Return (X, Y) of the center of cell containing provided text 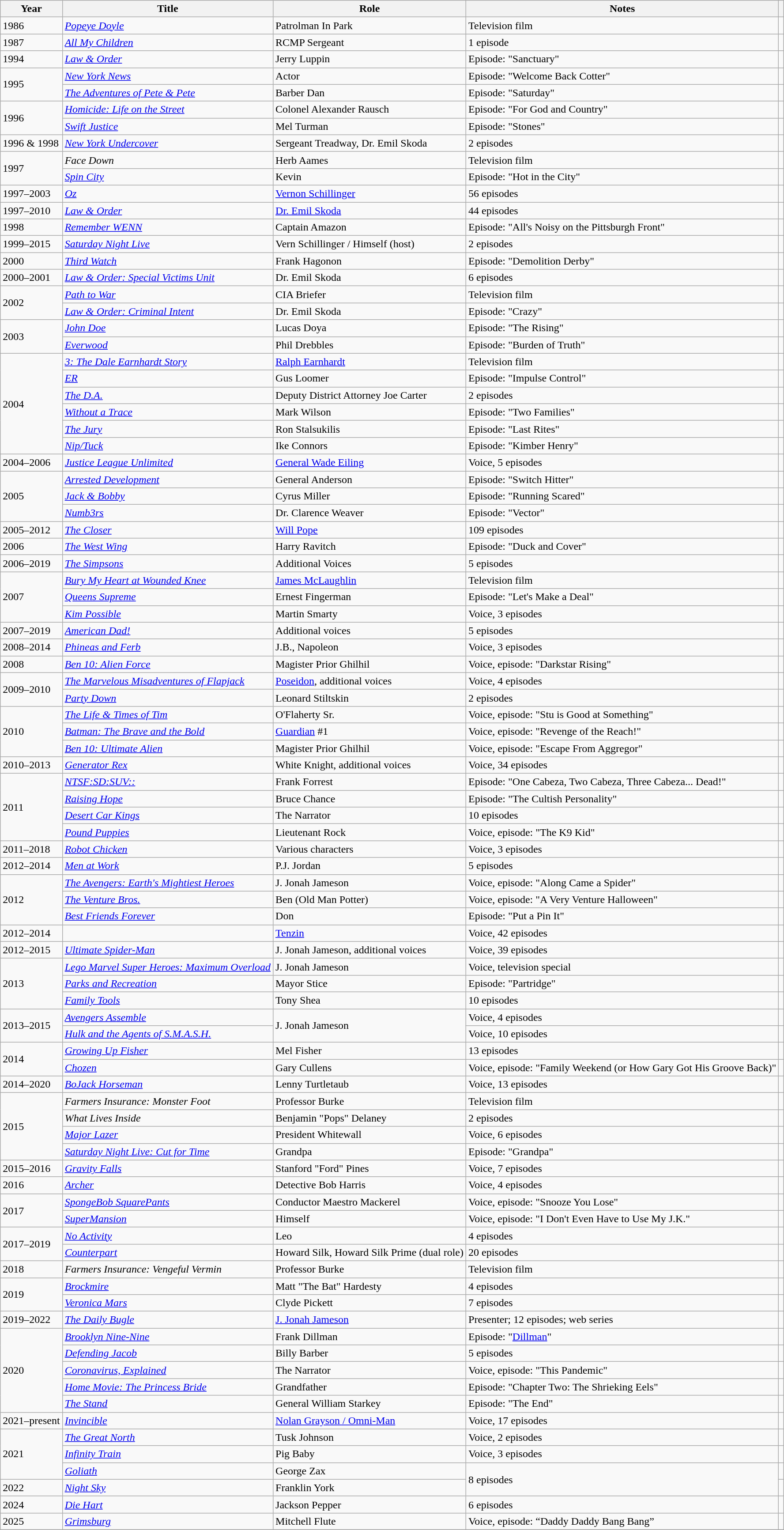
Episode: "Impulse Control" (622, 378)
Law & Order: Special Victims Unit (168, 278)
Die Hart (168, 1504)
Veronica Mars (168, 1303)
Episode: "Crazy" (622, 311)
Home Movie: The Princess Bride (168, 1387)
Voice, 39 episodes (622, 950)
2010 (31, 731)
NTSF:SD:SUV:: (168, 782)
BoJack Horseman (168, 1084)
The Stand (168, 1404)
2006–2019 (31, 563)
Himself (370, 1219)
Stanford "Ford" Pines (370, 1168)
Detective Bob Harris (370, 1185)
2018 (31, 1269)
Presenter; 12 episodes; web series (622, 1320)
Tenzin (370, 933)
Deputy District Attorney Joe Carter (370, 395)
2006 (31, 547)
2019 (31, 1295)
Additional voices (370, 631)
Infinity Train (168, 1454)
Voice, episode: "Revenge of the Reach!" (622, 731)
Vernon Schillinger (370, 193)
Saturday Night Live (168, 244)
Leo (370, 1235)
Queens Supreme (168, 597)
Party Down (168, 698)
2014–2020 (31, 1084)
Avengers Assemble (168, 1017)
Billy Barber (370, 1353)
Farmers Insurance: Monster Foot (168, 1101)
Oz (168, 193)
Episode: "Saturday" (622, 93)
Episode: "Welcome Back Cotter" (622, 76)
2008–2014 (31, 647)
The Daily Bugle (168, 1320)
2002 (31, 303)
Additional Voices (370, 563)
Ben 10: Alien Force (168, 664)
56 episodes (622, 193)
Benjamin "Pops" Delaney (370, 1118)
Barber Dan (370, 93)
Kevin (370, 177)
P.J. Jordan (370, 866)
1996 (31, 118)
Parks and Recreation (168, 983)
Night Sky (168, 1488)
Voice, episode: "Darkstar Rising" (622, 664)
Frank Forrest (370, 782)
8 episodes (622, 1479)
Voice, 2 episodes (622, 1437)
Tony Shea (370, 1000)
Mitchell Flute (370, 1521)
Men at Work (168, 866)
Voice, episode: "Escape From Aggregor" (622, 748)
Pig Baby (370, 1454)
Voice, episode: "This Pandemic" (622, 1370)
2024 (31, 1504)
Brockmire (168, 1286)
Raising Hope (168, 799)
Desert Car Kings (168, 816)
Remember WENN (168, 227)
Don (370, 916)
Leonard Stiltskin (370, 698)
Face Down (168, 160)
J.B., Napoleon (370, 647)
44 episodes (622, 211)
Episode: "The End" (622, 1404)
Hulk and the Agents of S.M.A.S.H. (168, 1034)
Guardian #1 (370, 731)
Voice, episode: "A Very Venture Halloween" (622, 899)
SuperMansion (168, 1219)
2014 (31, 1059)
3: The Dale Earnhardt Story (168, 362)
Archer (168, 1185)
Lenny Turtletaub (370, 1084)
Episode: "Running Scared" (622, 496)
All My Children (168, 42)
Voice, episode: "Stu is Good at Something" (622, 714)
Defending Jacob (168, 1353)
Voice, 42 episodes (622, 933)
Arrested Development (168, 479)
Role (370, 9)
White Knight, additional voices (370, 765)
Voice, episode: “Daddy Daddy Bang Bang” (622, 1521)
Episode: "Put a Pin It" (622, 916)
SpongeBob SquarePants (168, 1202)
Voice, episode: "Along Came a Spider" (622, 883)
What Lives Inside (168, 1118)
Episode: "Duck and Cover" (622, 547)
Best Friends Forever (168, 916)
1994 (31, 59)
Episode: "Chapter Two: The Shrieking Eels" (622, 1387)
Justice League Unlimited (168, 462)
Chozen (168, 1068)
Voice, 13 episodes (622, 1084)
Clyde Pickett (370, 1303)
Voice, television special (622, 967)
Voice, episode: "I Don't Even Have to Use My J.K." (622, 1219)
2009–2010 (31, 689)
Actor (370, 76)
Grandpa (370, 1152)
Episode: "Kimber Henry" (622, 446)
Everwood (168, 345)
Coronavirus, Explained (168, 1370)
Episode: "For God and Country" (622, 110)
Voice, 7 episodes (622, 1168)
Episode: "Let's Make a Deal" (622, 597)
CIA Briefer (370, 295)
Batman: The Brave and the Bold (168, 731)
2016 (31, 1185)
Title (168, 9)
J. Jonah Jameson, additional voices (370, 950)
2021 (31, 1454)
2017–2019 (31, 1244)
2011 (31, 807)
Matt "The Bat" Hardesty (370, 1286)
Grimsburg (168, 1521)
Various characters (370, 849)
Frank Hagonon (370, 261)
Robot Chicken (168, 849)
109 episodes (622, 530)
2010–2013 (31, 765)
2007–2019 (31, 631)
Saturday Night Live: Cut for Time (168, 1152)
Voice, 10 episodes (622, 1034)
2021–present (31, 1420)
General Anderson (370, 479)
2015–2016 (31, 1168)
Cyrus Miller (370, 496)
Growing Up Fisher (168, 1051)
Nip/Tuck (168, 446)
Episode: "Vector" (622, 513)
Jack & Bobby (168, 496)
Howard Silk, Howard Silk Prime (dual role) (370, 1252)
Major Lazer (168, 1135)
Third Watch (168, 261)
Generator Rex (168, 765)
New York Undercover (168, 143)
2005–2012 (31, 530)
2000–2001 (31, 278)
Lego Marvel Super Heroes: Maximum Overload (168, 967)
Year (31, 9)
2025 (31, 1521)
Poseidon, additional voices (370, 681)
1997–2010 (31, 211)
Dr. Clarence Weaver (370, 513)
Episode: "Switch Hitter" (622, 479)
2003 (31, 336)
Lucas Doya (370, 328)
Voice, 6 episodes (622, 1135)
The Closer (168, 530)
Spin City (168, 177)
2004 (31, 404)
The Great North (168, 1437)
2022 (31, 1488)
Notes (622, 9)
John Doe (168, 328)
President Whitewall (370, 1135)
Ralph Earnhardt (370, 362)
Voice, 34 episodes (622, 765)
American Dad! (168, 631)
Episode: "One Cabeza, Two Cabeza, Three Cabeza... Dead!" (622, 782)
Episode: "Last Rites" (622, 429)
The D.A. (168, 395)
RCMP Sergeant (370, 42)
Jerry Luppin (370, 59)
Jackson Pepper (370, 1504)
1999–2015 (31, 244)
2020 (31, 1370)
The Avengers: Earth's Mightiest Heroes (168, 883)
1998 (31, 227)
Voice, 5 episodes (622, 462)
O'Flaherty Sr. (370, 714)
Ernest Fingerman (370, 597)
Mel Turman (370, 126)
Episode: "Stones" (622, 126)
Brooklyn Nine-Nine (168, 1337)
Episode: "All's Noisy on the Pittsburgh Front" (622, 227)
Franklin York (370, 1488)
Episode: "Grandpa" (622, 1152)
Episode: "Sanctuary" (622, 59)
Martin Smarty (370, 614)
2017 (31, 1210)
No Activity (168, 1235)
The West Wing (168, 547)
2011–2018 (31, 849)
Pound Puppies (168, 832)
Episode: "Demolition Derby" (622, 261)
Lieutenant Rock (370, 832)
Bury My Heart at Wounded Knee (168, 580)
Ike Connors (370, 446)
1987 (31, 42)
2000 (31, 261)
Episode: "Two Families" (622, 412)
2004–2006 (31, 462)
Homicide: Life on the Street (168, 110)
Ben (Old Man Potter) (370, 899)
Episode: "The Cultish Personality" (622, 799)
1997 (31, 168)
General Wade Eiling (370, 462)
Nolan Grayson / Omni-Man (370, 1420)
2013 (31, 983)
13 episodes (622, 1051)
Voice, episode: "Snooze You Lose" (622, 1202)
Episode: "Hot in the City" (622, 177)
Ben 10: Ultimate Alien (168, 748)
2008 (31, 664)
Episode: "Partridge" (622, 983)
2015 (31, 1126)
Counterpart (168, 1252)
The Adventures of Pete & Pete (168, 93)
2012–2015 (31, 950)
Captain Amazon (370, 227)
Voice, episode: "Family Weekend (or How Gary Got His Groove Back)" (622, 1068)
Numb3rs (168, 513)
Colonel Alexander Rausch (370, 110)
1997–2003 (31, 193)
ER (168, 378)
20 episodes (622, 1252)
Ultimate Spider-Man (168, 950)
Grandfather (370, 1387)
Tusk Johnson (370, 1437)
Will Pope (370, 530)
1 episode (622, 42)
Bruce Chance (370, 799)
Farmers Insurance: Vengeful Vermin (168, 1269)
2013–2015 (31, 1025)
Frank Dillman (370, 1337)
2019–2022 (31, 1320)
Episode: "Burden of Truth" (622, 345)
Episode: "The Rising" (622, 328)
The Life & Times of Tim (168, 714)
Swift Justice (168, 126)
James McLaughlin (370, 580)
New York News (168, 76)
Invincible (168, 1420)
Voice, 17 episodes (622, 1420)
Vern Schillinger / Himself (host) (370, 244)
The Simpsons (168, 563)
Gus Loomer (370, 378)
Voice, episode: "The K9 Kid" (622, 832)
Mayor Stice (370, 983)
1995 (31, 84)
Family Tools (168, 1000)
Kim Possible (168, 614)
Conductor Maestro Mackerel (370, 1202)
Harry Ravitch (370, 547)
Herb Aames (370, 160)
Goliath (168, 1471)
Gary Cullens (370, 1068)
Phineas and Ferb (168, 647)
Episode: "Dillman" (622, 1337)
Law & Order: Criminal Intent (168, 311)
George Zax (370, 1471)
2012 (31, 899)
Mel Fisher (370, 1051)
Patrolman In Park (370, 26)
The Jury (168, 429)
1986 (31, 26)
2007 (31, 597)
Mark Wilson (370, 412)
Gravity Falls (168, 1168)
Popeye Doyle (168, 26)
Without a Trace (168, 412)
2005 (31, 496)
The Marvelous Misadventures of Flapjack (168, 681)
Phil Drebbles (370, 345)
Path to War (168, 295)
General William Starkey (370, 1404)
Sergeant Treadway, Dr. Emil Skoda (370, 143)
Ron Stalsukilis (370, 429)
7 episodes (622, 1303)
The Venture Bros. (168, 899)
1996 & 1998 (31, 143)
